Determine the (X, Y) coordinate at the center of the cell enclosing the given text.  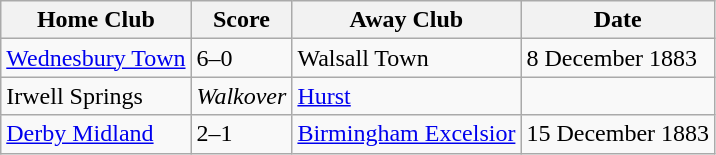
6–0 (242, 58)
Away Club (406, 20)
8 December 1883 (618, 58)
Home Club (96, 20)
Walkover (242, 96)
Irwell Springs (96, 96)
Score (242, 20)
Derby Midland (96, 134)
Date (618, 20)
Birmingham Excelsior (406, 134)
Hurst (406, 96)
2–1 (242, 134)
Wednesbury Town (96, 58)
Walsall Town (406, 58)
15 December 1883 (618, 134)
